Locate the cell with the specified text and output its (X, Y) center coordinate. 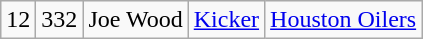
332 (60, 20)
12 (18, 20)
Kicker (226, 20)
Joe Wood (136, 20)
Houston Oilers (344, 20)
